Capture the cell that displays the provided text and extract its (x, y) central coordinate. 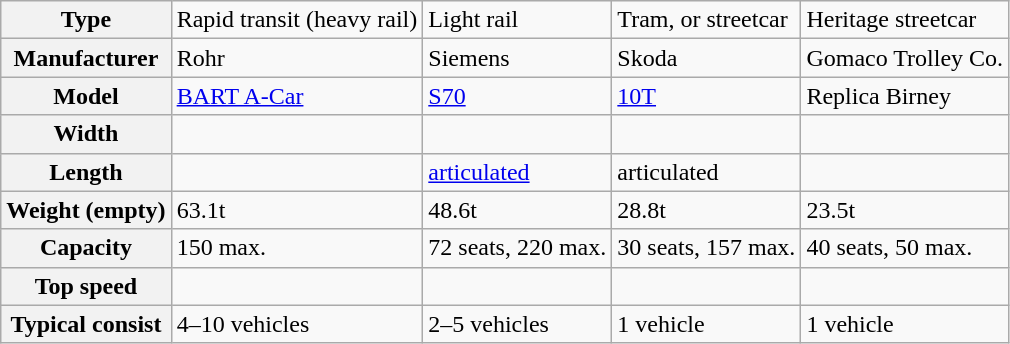
63.1t (297, 210)
Skoda (706, 58)
Width (86, 134)
Heritage streetcar (905, 20)
Manufacturer (86, 58)
Gomaco Trolley Co. (905, 58)
Capacity (86, 248)
Siemens (518, 58)
Model (86, 96)
Typical consist (86, 324)
72 seats, 220 max. (518, 248)
10T (706, 96)
S70 (518, 96)
Tram, or streetcar (706, 20)
48.6t (518, 210)
23.5t (905, 210)
Type (86, 20)
4–10 vehicles (297, 324)
Weight (empty) (86, 210)
Light rail (518, 20)
Top speed (86, 286)
2–5 vehicles (518, 324)
Replica Birney (905, 96)
Rohr (297, 58)
150 max. (297, 248)
Rapid transit (heavy rail) (297, 20)
40 seats, 50 max. (905, 248)
30 seats, 157 max. (706, 248)
28.8t (706, 210)
BART A-Car (297, 96)
Length (86, 172)
